Provide the [x, y] coordinate of the cell's center where the given text is located.  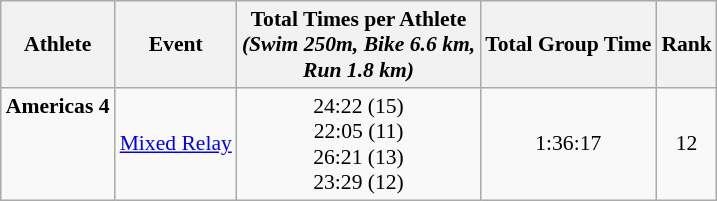
Total Times per Athlete (Swim 250m, Bike 6.6 km, Run 1.8 km) [358, 44]
Event [176, 44]
Total Group Time [568, 44]
Mixed Relay [176, 144]
Rank [686, 44]
24:22 (15)22:05 (11)26:21 (13)23:29 (12) [358, 144]
Athlete [58, 44]
12 [686, 144]
Americas 4 [58, 144]
1:36:17 [568, 144]
